Detect which cell encompasses the target text, then output its (x, y) center coordinate. 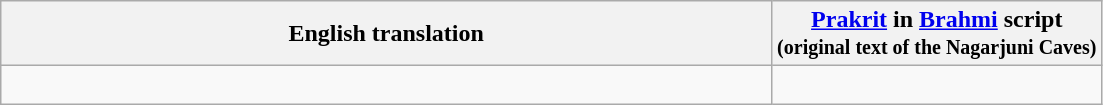
English translation (386, 34)
Prakrit in Brahmi script (original text of the Nagarjuni Caves) (937, 34)
